Pinpoint the cell where the given text exists, returning its [x, y] midpoint coordinate. 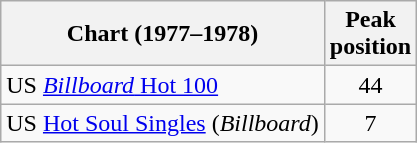
7 [370, 123]
US Billboard Hot 100 [163, 85]
US Hot Soul Singles (Billboard) [163, 123]
44 [370, 85]
Chart (1977–1978) [163, 34]
Peakposition [370, 34]
